For the text-containing cell, return its midpoint in (x, y) coordinate format. 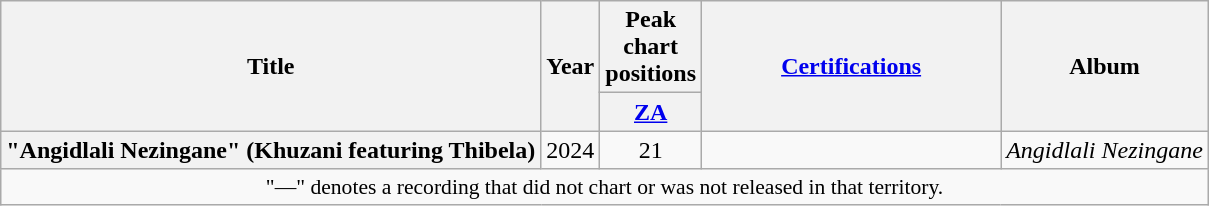
"—" denotes a recording that did not chart or was not released in that territory. (605, 187)
2024 (570, 150)
Title (271, 66)
Year (570, 66)
"Angidlali Nezingane" (Khuzani featuring Thibela) (271, 150)
ZA (651, 112)
21 (651, 150)
Certifications (852, 66)
Peak chart positions (651, 47)
Angidlali Nezingane (1105, 150)
Album (1105, 66)
